From the cell containing the given text, extract its center point as [x, y] coordinate. 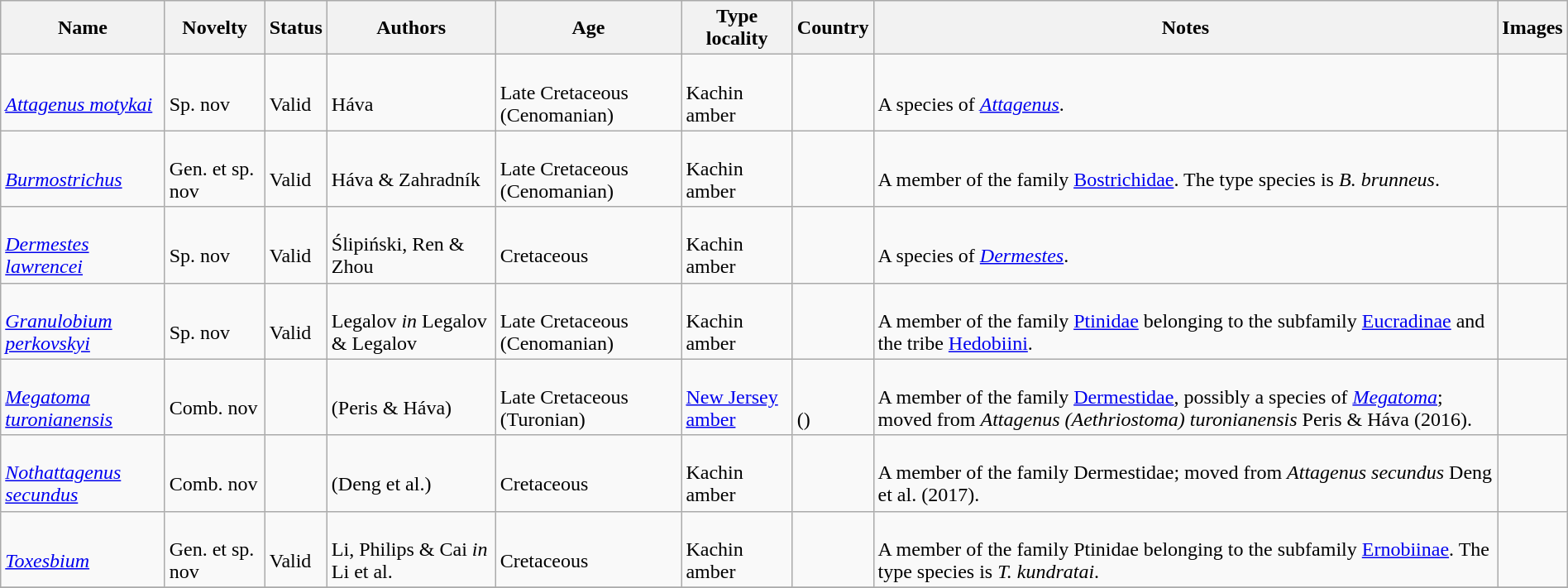
Háva [411, 93]
A species of Attagenus. [1186, 93]
Toxesbium [83, 549]
Attagenus motykai [83, 93]
Legalov in Legalov & Legalov [411, 321]
Country [833, 28]
Dermestes lawrencei [83, 245]
Háva & Zahradník [411, 169]
Status [296, 28]
Late Cretaceous (Turonian) [589, 397]
(Deng et al.) [411, 473]
Type locality [737, 28]
Age [589, 28]
Name [83, 28]
A member of the family Ptinidae belonging to the subfamily Ernobiinae. The type species is T. kundratai. [1186, 549]
Ślipiński, Ren & Zhou [411, 245]
A member of the family Bostrichidae. The type species is B. brunneus. [1186, 169]
Burmostrichus [83, 169]
(Peris & Háva) [411, 397]
() [833, 397]
A member of the family Ptinidae belonging to the subfamily Eucradinae and the tribe Hedobiini. [1186, 321]
Novelty [215, 28]
Li, Philips & Cai in Li et al. [411, 549]
Nothattagenus secundus [83, 473]
Notes [1186, 28]
Images [1532, 28]
New Jersey amber [737, 397]
Granulobium perkovskyi [83, 321]
A member of the family Dermestidae, possibly a species of Megatoma; moved from Attagenus (Aethriostoma) turonianensis Peris & Háva (2016). [1186, 397]
Authors [411, 28]
A species of Dermestes. [1186, 245]
Megatoma turonianensis [83, 397]
A member of the family Dermestidae; moved from Attagenus secundus Deng et al. (2017). [1186, 473]
